For the text-containing cell, return its midpoint in [x, y] coordinate format. 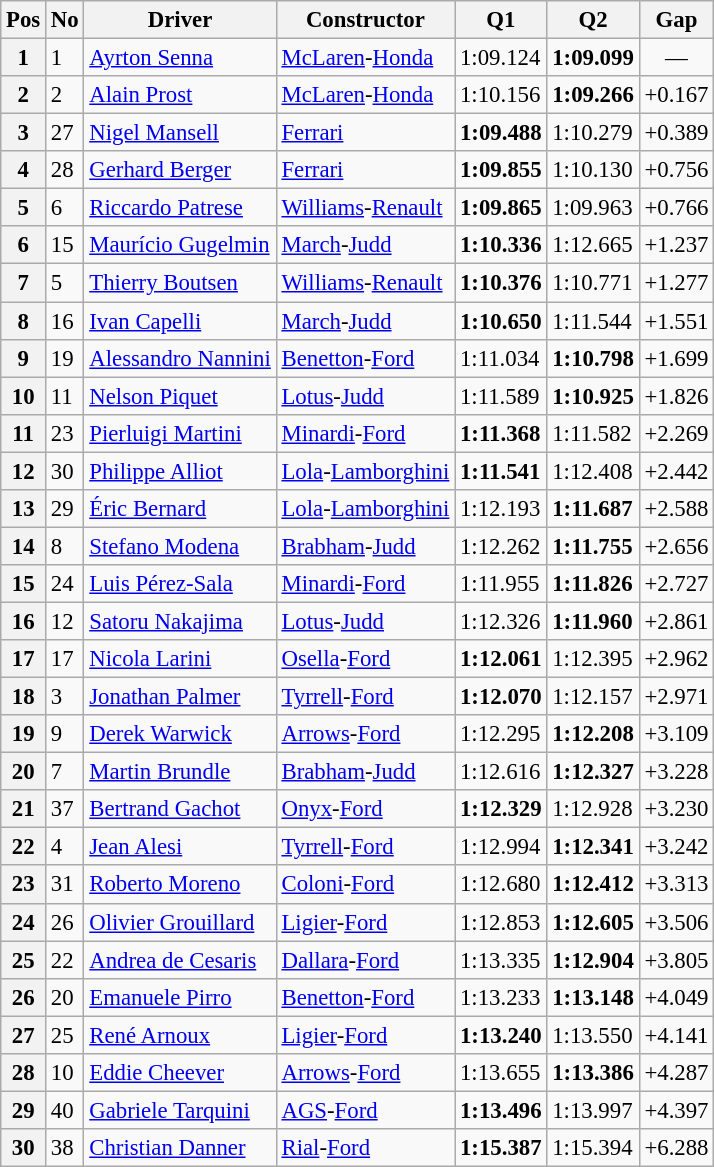
+1.826 [676, 396]
Ayrton Senna [180, 58]
+3.230 [676, 809]
Eddie Cheever [180, 1073]
1:10.376 [501, 283]
1:12.853 [501, 922]
Pierluigi Martini [180, 433]
1:11.034 [501, 358]
No [65, 20]
Nelson Piquet [180, 396]
Osella-Ford [365, 659]
1:12.341 [593, 847]
Driver [180, 20]
1:13.233 [501, 997]
+1.699 [676, 358]
Constructor [365, 20]
+1.237 [676, 245]
+0.756 [676, 170]
Luis Pérez-Sala [180, 584]
1:11.955 [501, 584]
+6.288 [676, 1148]
— [676, 58]
1:12.295 [501, 734]
1:12.327 [593, 772]
1:09.488 [501, 133]
+4.397 [676, 1110]
+2.727 [676, 584]
1:11.368 [501, 433]
Christian Danner [180, 1148]
Alain Prost [180, 95]
+3.228 [676, 772]
+1.277 [676, 283]
+0.389 [676, 133]
1:11.755 [593, 546]
1:12.070 [501, 697]
1:12.928 [593, 809]
1:09.855 [501, 170]
1:13.386 [593, 1073]
Dallara-Ford [365, 960]
Nigel Mansell [180, 133]
+2.962 [676, 659]
1:12.329 [501, 809]
1:12.208 [593, 734]
1:09.124 [501, 58]
Derek Warwick [180, 734]
Alessandro Nannini [180, 358]
Philippe Alliot [180, 471]
14 [24, 546]
1:09.266 [593, 95]
1:11.544 [593, 321]
1:10.798 [593, 358]
Jonathan Palmer [180, 697]
1:11.687 [593, 509]
1:10.156 [501, 95]
Éric Bernard [180, 509]
+3.313 [676, 885]
1:12.665 [593, 245]
1:13.496 [501, 1110]
+4.049 [676, 997]
1:09.865 [501, 208]
Gerhard Berger [180, 170]
1:11.826 [593, 584]
1:13.550 [593, 1035]
Onyx-Ford [365, 809]
1:12.605 [593, 922]
+2.656 [676, 546]
1:13.997 [593, 1110]
1:12.395 [593, 659]
1:12.157 [593, 697]
1:12.193 [501, 509]
+3.109 [676, 734]
1:09.963 [593, 208]
1:10.336 [501, 245]
Gabriele Tarquini [180, 1110]
Bertrand Gachot [180, 809]
Thierry Boutsen [180, 283]
1:12.994 [501, 847]
1:13.148 [593, 997]
1:09.099 [593, 58]
Emanuele Pirro [180, 997]
1:10.771 [593, 283]
1:12.408 [593, 471]
Gap [676, 20]
+0.167 [676, 95]
Stefano Modena [180, 546]
Pos [24, 20]
Rial-Ford [365, 1148]
Olivier Grouillard [180, 922]
Maurício Gugelmin [180, 245]
Roberto Moreno [180, 885]
Andrea de Cesaris [180, 960]
+3.506 [676, 922]
Ivan Capelli [180, 321]
1:10.130 [593, 170]
1:12.616 [501, 772]
1:11.582 [593, 433]
1:10.925 [593, 396]
1:11.589 [501, 396]
Martin Brundle [180, 772]
1:12.326 [501, 621]
+2.269 [676, 433]
+2.971 [676, 697]
18 [24, 697]
1:10.279 [593, 133]
+2.861 [676, 621]
Nicola Larini [180, 659]
38 [65, 1148]
Jean Alesi [180, 847]
1:12.061 [501, 659]
+3.805 [676, 960]
AGS-Ford [365, 1110]
1:12.412 [593, 885]
1:11.541 [501, 471]
13 [24, 509]
1:12.262 [501, 546]
+4.287 [676, 1073]
+2.442 [676, 471]
37 [65, 809]
+3.242 [676, 847]
René Arnoux [180, 1035]
+0.766 [676, 208]
+2.588 [676, 509]
1:13.335 [501, 960]
Satoru Nakajima [180, 621]
Coloni-Ford [365, 885]
40 [65, 1110]
Q2 [593, 20]
1:15.394 [593, 1148]
1:12.904 [593, 960]
+1.551 [676, 321]
1:15.387 [501, 1148]
+4.141 [676, 1035]
1:12.680 [501, 885]
1:13.655 [501, 1073]
Q1 [501, 20]
31 [65, 885]
Riccardo Patrese [180, 208]
1:11.960 [593, 621]
1:13.240 [501, 1035]
1:10.650 [501, 321]
21 [24, 809]
